Return [x, y] of the center of cell containing provided text 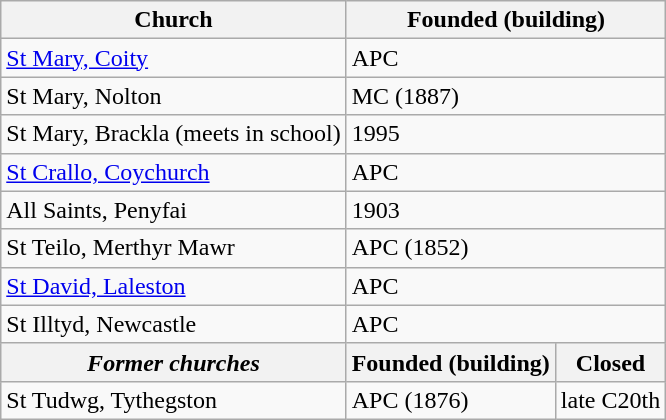
APC (1852) [506, 248]
St Mary, Coity [174, 58]
Church [174, 20]
St Crallo, Coychurch [174, 172]
MC (1887) [506, 96]
late C20th [610, 400]
St Tudwg, Tythegston [174, 400]
St Mary, Brackla (meets in school) [174, 134]
1903 [506, 210]
St Mary, Nolton [174, 96]
Closed [610, 362]
APC (1876) [450, 400]
St Teilo, Merthyr Mawr [174, 248]
All Saints, Penyfai [174, 210]
St Illtyd, Newcastle [174, 324]
Former churches [174, 362]
1995 [506, 134]
St David, Laleston [174, 286]
